Output the (X, Y) coordinate of the center of the cell containing the given text.  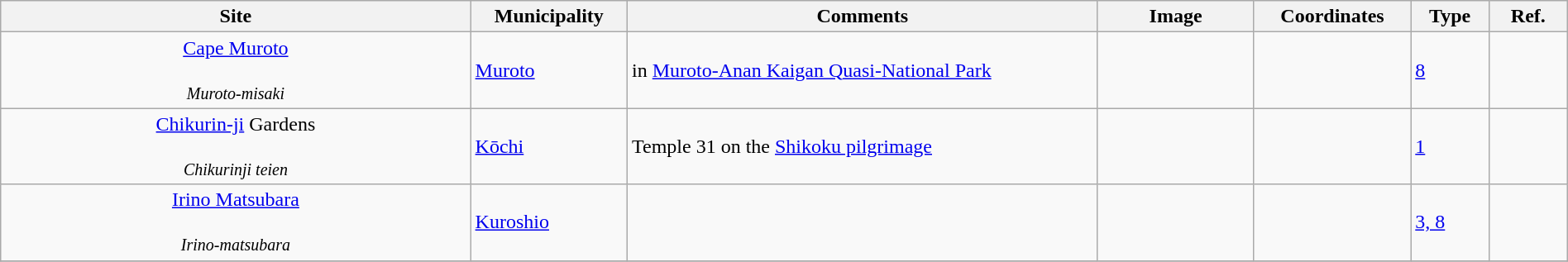
Municipality (549, 17)
3, 8 (1451, 222)
Chikurin-ji GardensChikurinji teien (236, 146)
Site (236, 17)
Irino MatsubaraIrino-matsubara (236, 222)
Cape MurotoMuroto-misaki (236, 70)
1 (1451, 146)
Comments (863, 17)
8 (1451, 70)
Type (1451, 17)
Muroto (549, 70)
Image (1176, 17)
Ref. (1528, 17)
in Muroto-Anan Kaigan Quasi-National Park (863, 70)
Kōchi (549, 146)
Kuroshio (549, 222)
Coordinates (1331, 17)
Temple 31 on the Shikoku pilgrimage (863, 146)
